Capture the cell that displays the provided text and extract its (x, y) central coordinate. 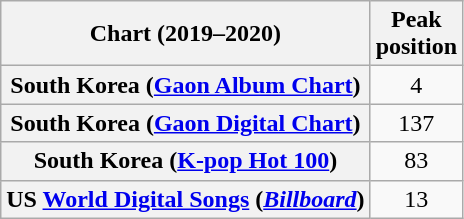
South Korea (Gaon Album Chart) (186, 85)
83 (416, 161)
South Korea (Gaon Digital Chart) (186, 123)
Chart (2019–2020) (186, 34)
13 (416, 199)
Peakposition (416, 34)
137 (416, 123)
4 (416, 85)
US World Digital Songs (Billboard) (186, 199)
South Korea (K-pop Hot 100) (186, 161)
